Provide the [X, Y] coordinate of the cell's center where the given text is located.  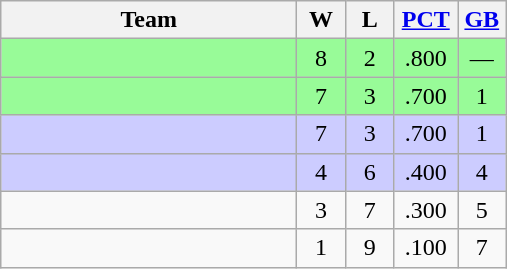
GB [482, 20]
.300 [426, 210]
Team [149, 20]
2 [370, 58]
6 [370, 172]
PCT [426, 20]
8 [322, 58]
.100 [426, 248]
.400 [426, 172]
9 [370, 248]
5 [482, 210]
W [322, 20]
— [482, 58]
L [370, 20]
.800 [426, 58]
